Provide the [x, y] coordinate of the cell's center where the given text is located.  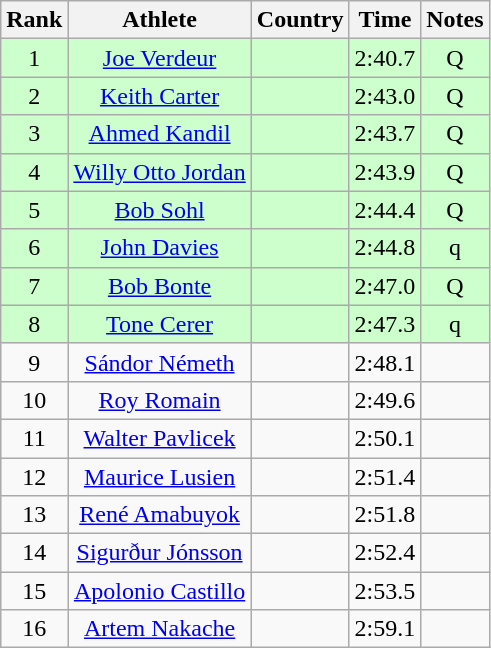
Apolonio Castillo [160, 591]
2:48.1 [385, 362]
2:51.4 [385, 477]
Athlete [160, 20]
2:51.8 [385, 515]
2:50.1 [385, 438]
2:43.0 [385, 96]
13 [34, 515]
14 [34, 553]
John Davies [160, 248]
Willy Otto Jordan [160, 172]
2:47.3 [385, 324]
11 [34, 438]
6 [34, 248]
10 [34, 400]
2:43.7 [385, 134]
15 [34, 591]
2:53.5 [385, 591]
2:47.0 [385, 286]
2:59.1 [385, 629]
René Amabuyok [160, 515]
Country [300, 20]
Sigurður Jónsson [160, 553]
2:49.6 [385, 400]
16 [34, 629]
1 [34, 58]
2 [34, 96]
Rank [34, 20]
2:52.4 [385, 553]
Notes [455, 20]
7 [34, 286]
Sándor Németh [160, 362]
Ahmed Kandil [160, 134]
12 [34, 477]
Maurice Lusien [160, 477]
5 [34, 210]
Tone Cerer [160, 324]
Keith Carter [160, 96]
Time [385, 20]
Bob Sohl [160, 210]
4 [34, 172]
2:44.4 [385, 210]
9 [34, 362]
2:43.9 [385, 172]
Artem Nakache [160, 629]
Roy Romain [160, 400]
8 [34, 324]
Joe Verdeur [160, 58]
3 [34, 134]
Bob Bonte [160, 286]
2:44.8 [385, 248]
2:40.7 [385, 58]
Walter Pavlicek [160, 438]
